Search for the cell housing the specified text and yield its [x, y] center coordinate. 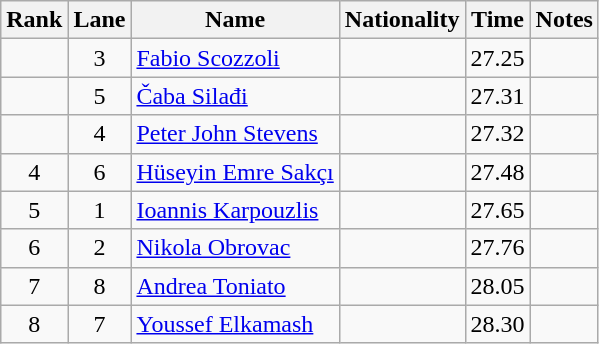
Nikola Obrovac [235, 248]
Name [235, 20]
Youssef Elkamash [235, 324]
Peter John Stevens [235, 134]
27.31 [498, 96]
Rank [34, 20]
Lane [100, 20]
Time [498, 20]
2 [100, 248]
Andrea Toniato [235, 286]
27.32 [498, 134]
28.30 [498, 324]
3 [100, 58]
Notes [564, 20]
Čaba Silađi [235, 96]
27.65 [498, 210]
28.05 [498, 286]
1 [100, 210]
27.25 [498, 58]
Fabio Scozzoli [235, 58]
27.76 [498, 248]
Hüseyin Emre Sakçı [235, 172]
27.48 [498, 172]
Ioannis Karpouzlis [235, 210]
Nationality [402, 20]
